Return [x, y] of the center of cell containing provided text 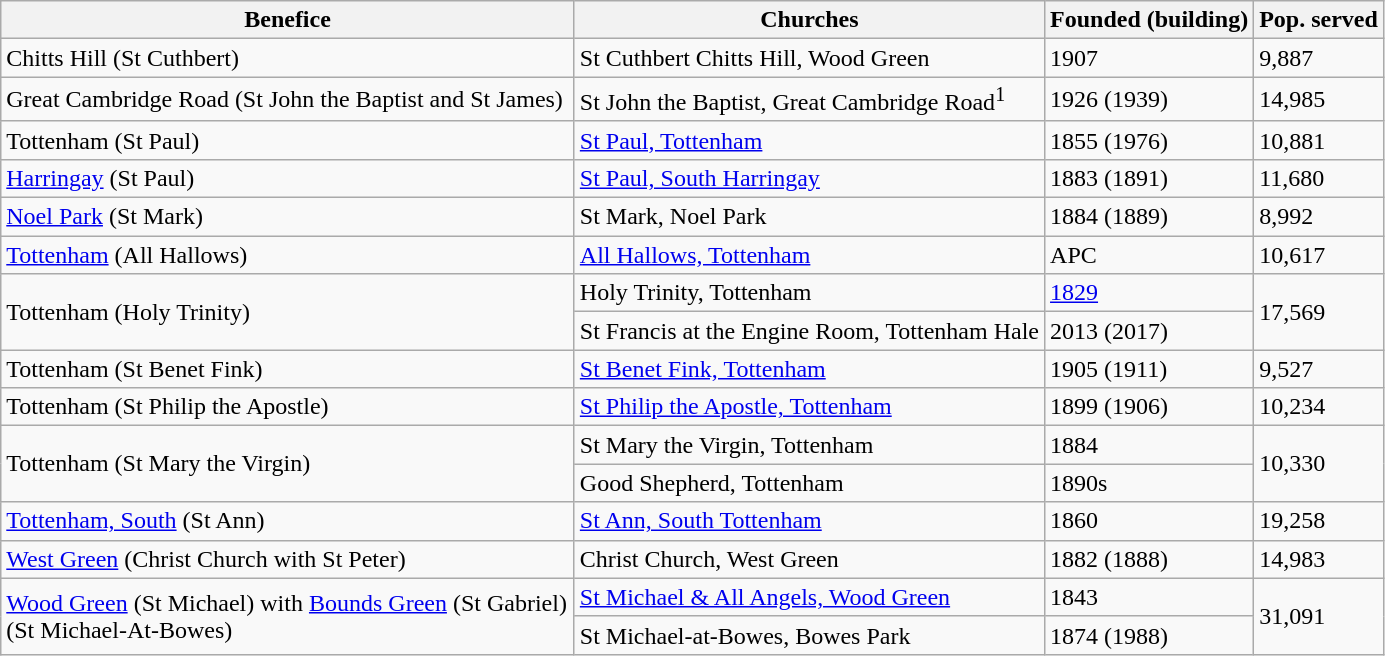
Chitts Hill (St Cuthbert) [288, 58]
Christ Church, West Green [809, 559]
Pop. served [1319, 20]
Tottenham (All Hallows) [288, 255]
31,091 [1319, 616]
1843 [1150, 597]
10,881 [1319, 140]
St Michael-at-Bowes, Bowes Park [809, 635]
1883 (1891) [1150, 178]
14,983 [1319, 559]
1855 (1976) [1150, 140]
1884 (1889) [1150, 217]
St Benet Fink, Tottenham [809, 369]
14,985 [1319, 100]
9,887 [1319, 58]
St Philip the Apostle, Tottenham [809, 407]
St Michael & All Angels, Wood Green [809, 597]
Good Shepherd, Tottenham [809, 483]
Tottenham, South (St Ann) [288, 521]
1926 (1939) [1150, 100]
10,330 [1319, 464]
Tottenham (St Paul) [288, 140]
Benefice [288, 20]
Tottenham (St Benet Fink) [288, 369]
Harringay (St Paul) [288, 178]
1890s [1150, 483]
Tottenham (Holy Trinity) [288, 312]
St Paul, South Harringay [809, 178]
St Ann, South Tottenham [809, 521]
St John the Baptist, Great Cambridge Road1 [809, 100]
St Paul, Tottenham [809, 140]
17,569 [1319, 312]
1829 [1150, 293]
St Cuthbert Chitts Hill, Wood Green [809, 58]
Holy Trinity, Tottenham [809, 293]
1860 [1150, 521]
Great Cambridge Road (St John the Baptist and St James) [288, 100]
APC [1150, 255]
8,992 [1319, 217]
Churches [809, 20]
Tottenham (St Mary the Virgin) [288, 464]
11,680 [1319, 178]
1907 [1150, 58]
Noel Park (St Mark) [288, 217]
2013 (2017) [1150, 331]
St Mark, Noel Park [809, 217]
1884 [1150, 445]
19,258 [1319, 521]
10,617 [1319, 255]
1905 (1911) [1150, 369]
St Mary the Virgin, Tottenham [809, 445]
10,234 [1319, 407]
9,527 [1319, 369]
All Hallows, Tottenham [809, 255]
West Green (Christ Church with St Peter) [288, 559]
Wood Green (St Michael) with Bounds Green (St Gabriel) (St Michael-At-Bowes) [288, 616]
St Francis at the Engine Room, Tottenham Hale [809, 331]
1882 (1888) [1150, 559]
Founded (building) [1150, 20]
1874 (1988) [1150, 635]
Tottenham (St Philip the Apostle) [288, 407]
1899 (1906) [1150, 407]
